Detect which cell encompasses the target text, then output its [x, y] center coordinate. 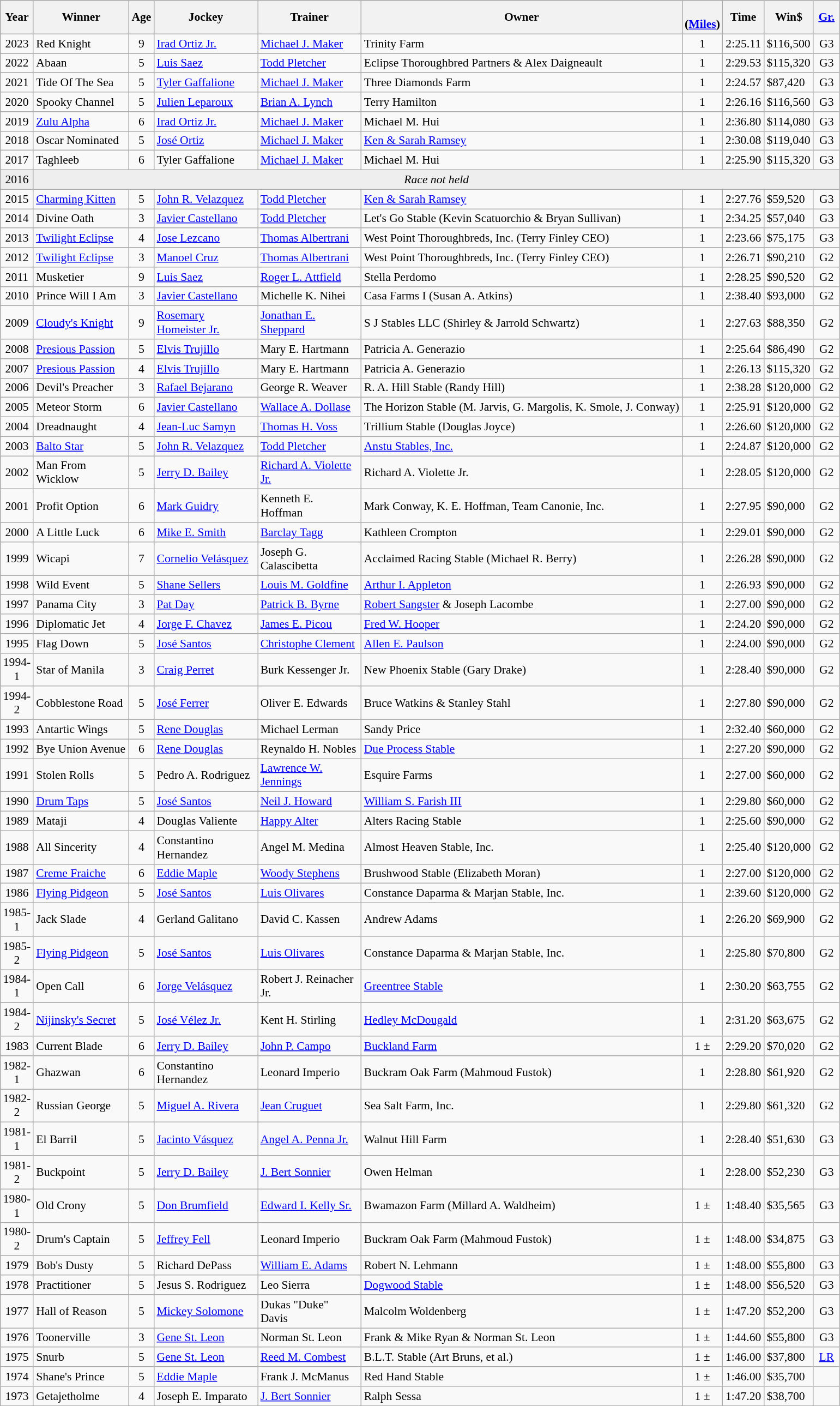
$56,520 [788, 1285]
2:36.80 [744, 122]
2:28.05 [744, 472]
Jesus S. Rodriguez [206, 1285]
Gerland Galitano [206, 920]
Kenneth E. Hoffman [310, 506]
Manoel Cruz [206, 257]
1975 [17, 1357]
Pedro A. Rodriguez [206, 776]
Fred W. Hooper [522, 624]
Thomas H. Voss [310, 427]
Abaan [81, 63]
José Ortiz [206, 141]
1978 [17, 1285]
2:24.57 [744, 83]
Angel M. Medina [310, 848]
Leo Sierra [310, 1285]
1986 [17, 893]
Nijinsky's Secret [81, 1020]
Winner [81, 17]
2008 [17, 349]
$88,350 [788, 323]
Wallace A. Dollase [310, 407]
Red Knight [81, 44]
Angel A. Penna Jr. [310, 1139]
2:27.95 [744, 506]
Jean Cruguet [310, 1106]
2:25.60 [744, 821]
Craig Perret [206, 670]
1981-1 [17, 1139]
2:30.20 [744, 986]
2004 [17, 427]
Oscar Nominated [81, 141]
2020 [17, 102]
Panama City [81, 605]
1973 [17, 1396]
Allen E. Paulson [522, 644]
Jacinto Vásquez [206, 1139]
1983 [17, 1046]
Don Brumfield [206, 1205]
Frank & Mike Ryan & Norman St. Leon [522, 1338]
Mike E. Smith [206, 532]
2:25.91 [744, 407]
Patrick B. Byrne [310, 605]
Mataji [81, 821]
1991 [17, 776]
$57,040 [788, 219]
$116,560 [788, 102]
Charming Kitten [81, 199]
Tide Of The Sea [81, 83]
Mickey Solomone [206, 1311]
2:28.80 [744, 1072]
Barclay Tagg [310, 532]
2011 [17, 277]
Spooky Channel [81, 102]
1979 [17, 1266]
1992 [17, 749]
2012 [17, 257]
2:34.25 [744, 219]
Dreadnaught [81, 427]
George R. Weaver [310, 388]
1998 [17, 585]
2:31.20 [744, 1020]
Rosemary Homeister Jr. [206, 323]
2017 [17, 160]
$38,700 [788, 1396]
José Vélez Jr. [206, 1020]
B.L.T. Stable (Art Bruns, et al.) [522, 1357]
Shane's Prince [81, 1377]
Alters Racing Stable [522, 821]
Zulu Alpha [81, 122]
Profit Option [81, 506]
A Little Luck [81, 532]
Wicapi [81, 558]
$119,040 [788, 141]
Casa Farms I (Susan A. Atkins) [522, 296]
2010 [17, 296]
Jorge Velásquez [206, 986]
1980-1 [17, 1205]
Owner [522, 17]
Hedley McDougald [522, 1020]
2023 [17, 44]
$93,000 [788, 296]
1989 [17, 821]
Happy Alter [310, 821]
$90,210 [788, 257]
Michelle K. Nihei [310, 296]
Terry Hamilton [522, 102]
7 [141, 558]
2014 [17, 219]
Cornelio Velásquez [206, 558]
2:29.53 [744, 63]
Joseph G. Calascibetta [310, 558]
Buckland Farm [522, 1046]
2:26.16 [744, 102]
$51,630 [788, 1139]
Due Process Stable [522, 749]
2021 [17, 83]
Three Diamonds Farm [522, 83]
Bwamazon Farm (Millard A. Waldheim) [522, 1205]
$34,875 [788, 1239]
2:29.01 [744, 532]
Robert Sangster & Joseph Lacombe [522, 605]
2:27.63 [744, 323]
$70,800 [788, 953]
Jean-Luc Samyn [206, 427]
Brushwood Stable (Elizabeth Moran) [522, 874]
$37,800 [788, 1357]
Practitioner [81, 1285]
1974 [17, 1377]
Douglas Valiente [206, 821]
Meteor Storm [81, 407]
Bob's Dusty [81, 1266]
Open Call [81, 986]
$116,500 [788, 44]
2006 [17, 388]
$35,565 [788, 1205]
Year [17, 17]
2022 [17, 63]
Cloudy's Knight [81, 323]
Creme Fraiche [81, 874]
Sandy Price [522, 730]
Trinity Farm [522, 44]
Snurb [81, 1357]
Wild Event [81, 585]
1990 [17, 802]
Man From Wicklow [81, 472]
Pat Day [206, 605]
Jorge F. Chavez [206, 624]
1984-1 [17, 986]
Hall of Reason [81, 1311]
Shane Sellers [206, 585]
Eclipse Thoroughbred Partners & Alex Daigneault [522, 63]
1980-2 [17, 1239]
2016 [17, 180]
2:26.93 [744, 585]
2:25.64 [744, 349]
$59,520 [788, 199]
Norman St. Leon [310, 1338]
$87,420 [788, 83]
Greentree Stable [522, 986]
2:27.76 [744, 199]
1982-2 [17, 1106]
John P. Campo [310, 1046]
1993 [17, 730]
Owen Helman [522, 1173]
$63,755 [788, 986]
2:25.40 [744, 848]
2:27.80 [744, 704]
$63,675 [788, 1020]
Robert J. Reinacher Jr. [310, 986]
1995 [17, 644]
Russian George [81, 1106]
Frank J. McManus [310, 1377]
2019 [17, 122]
1984-2 [17, 1020]
$69,900 [788, 920]
Robert N. Lehmann [522, 1266]
Woody Stephens [310, 874]
Joseph E. Imparato [206, 1396]
2007 [17, 369]
2:24.20 [744, 624]
Walnut Hill Farm [522, 1139]
2001 [17, 506]
William S. Farish III [522, 802]
LR [826, 1357]
Ralph Sessa [522, 1396]
2:38.40 [744, 296]
Jeffrey Fell [206, 1239]
Gr. [826, 17]
(Miles) [702, 17]
2:25.11 [744, 44]
Mark Guidry [206, 506]
Jose Lezcano [206, 238]
1988 [17, 848]
2:24.00 [744, 644]
Anstu Stables, Inc. [522, 446]
Jockey [206, 17]
$52,200 [788, 1311]
Sea Salt Farm, Inc. [522, 1106]
Let's Go Stable (Kevin Scatuorchio & Bryan Sullivan) [522, 219]
Andrew Adams [522, 920]
$70,020 [788, 1046]
2:23.66 [744, 238]
Reynaldo H. Nobles [310, 749]
Ghazwan [81, 1072]
Brian A. Lynch [310, 102]
2005 [17, 407]
$75,175 [788, 238]
Divine Oath [81, 219]
Edward I. Kelly Sr. [310, 1205]
1:48.40 [744, 1205]
2:27.20 [744, 749]
S J Stables LLC (Shirley & Jarrold Schwartz) [522, 323]
2:29.20 [744, 1046]
Old Crony [81, 1205]
Age [141, 17]
Cobblestone Road [81, 704]
The Horizon Stable (M. Jarvis, G. Margolis, K. Smole, J. Conway) [522, 407]
David C. Kassen [310, 920]
$114,080 [788, 122]
Trainer [310, 17]
Drum Taps [81, 802]
Mark Conway, K. E. Hoffman, Team Canonie, Inc. [522, 506]
Dogwood Stable [522, 1285]
2013 [17, 238]
1981-2 [17, 1173]
Bruce Watkins & Stanley Stahl [522, 704]
2:26.20 [744, 920]
Trillium Stable (Douglas Joyce) [522, 427]
1994-2 [17, 704]
2:26.28 [744, 558]
Arthur I. Appleton [522, 585]
2003 [17, 446]
Antartic Wings [81, 730]
Michael Lerman [310, 730]
$52,230 [788, 1173]
Jack Slade [81, 920]
$86,490 [788, 349]
2:25.80 [744, 953]
José Ferrer [206, 704]
All Sincerity [81, 848]
$90,520 [788, 277]
Louis M. Goldfine [310, 585]
Reed M. Combest [310, 1357]
2:25.90 [744, 160]
Kathleen Crompton [522, 532]
Win$ [788, 17]
2:30.08 [744, 141]
1982-1 [17, 1072]
James E. Picou [310, 624]
Kent H. Stirling [310, 1020]
Miguel A. Rivera [206, 1106]
R. A. Hill Stable (Randy Hill) [522, 388]
Almost Heaven Stable, Inc. [522, 848]
2:24.87 [744, 446]
Star of Manila [81, 670]
Malcolm Woldenberg [522, 1311]
Getajetholme [81, 1396]
Stolen Rolls [81, 776]
1996 [17, 624]
1:44.60 [744, 1338]
Roger L. Attfield [310, 277]
1985-2 [17, 953]
2:38.28 [744, 388]
Christophe Clement [310, 644]
New Phoenix Stable (Gary Drake) [522, 670]
2015 [17, 199]
Rafael Bejarano [206, 388]
Esquire Farms [522, 776]
William E. Adams [310, 1266]
Drum's Captain [81, 1239]
Buckpoint [81, 1173]
1987 [17, 874]
Oliver E. Edwards [310, 704]
Richard DePass [206, 1266]
2009 [17, 323]
Balto Star [81, 446]
Jonathan E. Sheppard [310, 323]
$61,320 [788, 1106]
Acclaimed Racing Stable (Michael R. Berry) [522, 558]
Current Blade [81, 1046]
Stella Perdomo [522, 277]
Julien Leparoux [206, 102]
Musketier [81, 277]
Red Hand Stable [522, 1377]
$35,700 [788, 1377]
1999 [17, 558]
1976 [17, 1338]
Flag Down [81, 644]
Race not held [436, 180]
2:39.60 [744, 893]
Lawrence W. Jennings [310, 776]
1977 [17, 1311]
2:28.00 [744, 1173]
2:32.40 [744, 730]
El Barril [81, 1139]
Toonerville [81, 1338]
1994-1 [17, 670]
$61,920 [788, 1072]
Dukas "Duke" Davis [310, 1311]
Time [744, 17]
Bye Union Avenue [81, 749]
2018 [17, 141]
Taghleeb [81, 160]
Diplomatic Jet [81, 624]
Prince Will I Am [81, 296]
Burk Kessenger Jr. [310, 670]
2:26.13 [744, 369]
1985-1 [17, 920]
Devil's Preacher [81, 388]
2:26.60 [744, 427]
2:26.71 [744, 257]
2:28.25 [744, 277]
Neil J. Howard [310, 802]
1997 [17, 605]
2000 [17, 532]
2002 [17, 472]
